Find where the given text appears and provide that cell's center as (x, y) coordinate. 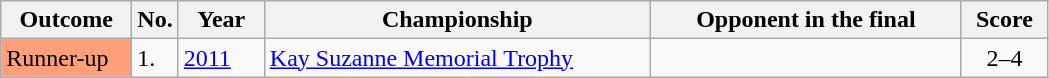
Kay Suzanne Memorial Trophy (457, 58)
Outcome (66, 20)
Score (1004, 20)
Opponent in the final (806, 20)
Year (221, 20)
Runner-up (66, 58)
2–4 (1004, 58)
Championship (457, 20)
No. (155, 20)
2011 (221, 58)
1. (155, 58)
